Extract the (X, Y) coordinate from the center of the cell holding the provided text.  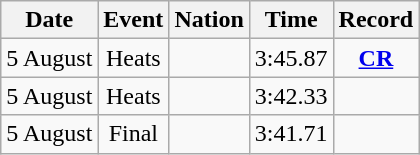
Record (376, 20)
3:42.33 (291, 96)
3:41.71 (291, 134)
Event (134, 20)
Date (50, 20)
CR (376, 58)
3:45.87 (291, 58)
Final (134, 134)
Time (291, 20)
Nation (209, 20)
